Find where the given text appears and provide that cell's center as (X, Y) coordinate. 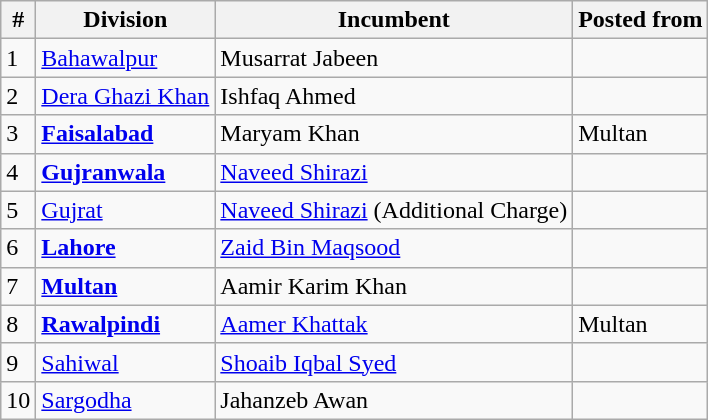
Maryam Khan (394, 134)
Dera Ghazi Khan (126, 96)
2 (18, 96)
9 (18, 362)
8 (18, 324)
Zaid Bin Maqsood (394, 248)
Division (126, 20)
Jahanzeb Awan (394, 400)
3 (18, 134)
5 (18, 210)
Sahiwal (126, 362)
Aamir Karim Khan (394, 286)
Sargodha (126, 400)
# (18, 20)
Shoaib Iqbal Syed (394, 362)
7 (18, 286)
1 (18, 58)
10 (18, 400)
Ishfaq Ahmed (394, 96)
4 (18, 172)
Bahawalpur (126, 58)
Musarrat Jabeen (394, 58)
Faisalabad (126, 134)
Naveed Shirazi (394, 172)
Posted from (640, 20)
Incumbent (394, 20)
Naveed Shirazi (Additional Charge) (394, 210)
6 (18, 248)
Rawalpindi (126, 324)
Gujranwala (126, 172)
Lahore (126, 248)
Gujrat (126, 210)
Aamer Khattak (394, 324)
